Provide the [X, Y] coordinate of the cell's center where the given text is located.  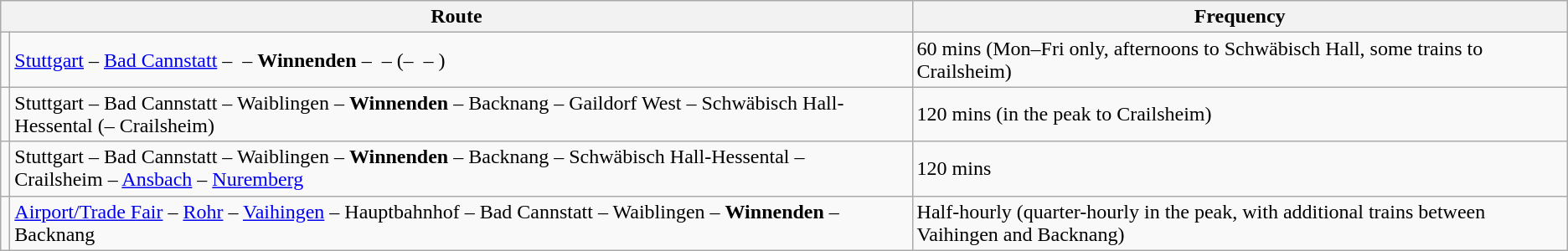
Frequency [1240, 17]
120 mins (in the peak to Crailsheim) [1240, 114]
Stuttgart – Bad Cannstatt – Waiblingen – Winnenden – Backnang – Gaildorf West – Schwäbisch Hall-Hessental (– Crailsheim) [461, 114]
Airport/Trade Fair – Rohr – Vaihingen – Hauptbahnhof – Bad Cannstatt – Waiblingen – Winnenden – Backnang [461, 223]
120 mins [1240, 169]
Half-hourly (quarter-hourly in the peak, with additional trains between Vaihingen and Backnang) [1240, 223]
60 mins (Mon–Fri only, afternoons to Schwäbisch Hall, some trains to Crailsheim) [1240, 60]
Stuttgart – Bad Cannstatt – – Winnenden – – (– – ) [461, 60]
Stuttgart – Bad Cannstatt – Waiblingen – Winnenden – Backnang – Schwäbisch Hall-Hessental – Crailsheim – Ansbach – Nuremberg [461, 169]
Route [456, 17]
